From the cell containing the given text, extract its center point as [X, Y] coordinate. 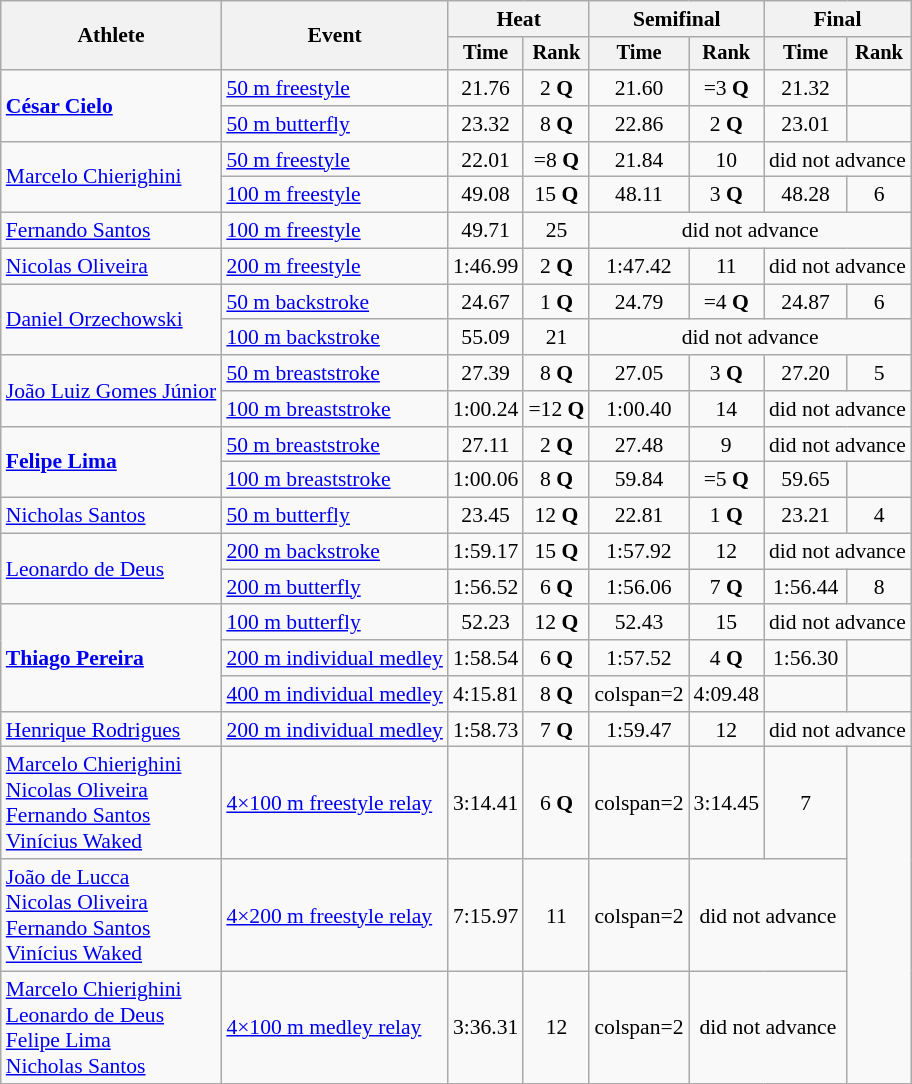
3:14.45 [726, 803]
59.84 [638, 480]
Daniel Orzechowski [112, 320]
27.05 [638, 373]
Thiago Pereira [112, 658]
1:56.06 [638, 587]
1:57.92 [638, 552]
4 [879, 516]
1:57.52 [638, 658]
1:59.47 [638, 730]
23.21 [806, 516]
4×100 m freestyle relay [334, 803]
50 m backstroke [334, 302]
=8 Q [556, 160]
Heat [519, 19]
Semifinal [676, 19]
1:56.44 [806, 587]
23.32 [486, 124]
1:56.52 [486, 587]
24.79 [638, 302]
100 m backstroke [334, 338]
21.84 [638, 160]
=4 Q [726, 302]
1:47.42 [638, 267]
22.01 [486, 160]
59.65 [806, 480]
1:56.30 [806, 658]
200 m backstroke [334, 552]
24.87 [806, 302]
48.28 [806, 195]
Athlete [112, 36]
4×100 m medley relay [334, 1028]
48.11 [638, 195]
1:58.73 [486, 730]
João Luiz Gomes Júnior [112, 390]
25 [556, 231]
4:15.81 [486, 694]
João de LuccaNicolas OliveiraFernando SantosVinícius Waked [112, 915]
52.43 [638, 623]
22.81 [638, 516]
21 [556, 338]
3:14.41 [486, 803]
14 [726, 409]
100 m butterfly [334, 623]
4×200 m freestyle relay [334, 915]
49.71 [486, 231]
1:00.06 [486, 480]
5 [879, 373]
1:46.99 [486, 267]
1:00.40 [638, 409]
3:36.31 [486, 1028]
27.39 [486, 373]
=12 Q [556, 409]
49.08 [486, 195]
Fernando Santos [112, 231]
10 [726, 160]
Marcelo Chierighini [112, 178]
Marcelo ChierighiniLeonardo de DeusFelipe LimaNicholas Santos [112, 1028]
7 [806, 803]
55.09 [486, 338]
24.67 [486, 302]
Felipe Lima [112, 462]
1:58.54 [486, 658]
9 [726, 445]
Final [838, 19]
23.45 [486, 516]
21.60 [638, 88]
21.32 [806, 88]
=3 Q [726, 88]
1:59.17 [486, 552]
400 m individual medley [334, 694]
200 m butterfly [334, 587]
Henrique Rodrigues [112, 730]
Nicolas Oliveira [112, 267]
César Cielo [112, 106]
Nicholas Santos [112, 516]
15 [726, 623]
27.20 [806, 373]
21.76 [486, 88]
200 m freestyle [334, 267]
=5 Q [726, 480]
4:09.48 [726, 694]
Marcelo ChierighiniNicolas OliveiraFernando SantosVinícius Waked [112, 803]
1:00.24 [486, 409]
8 [879, 587]
4 Q [726, 658]
22.86 [638, 124]
23.01 [806, 124]
Leonardo de Deus [112, 570]
7:15.97 [486, 915]
27.11 [486, 445]
27.48 [638, 445]
52.23 [486, 623]
Event [334, 36]
